Locate the cell with the specified text and output its [X, Y] center coordinate. 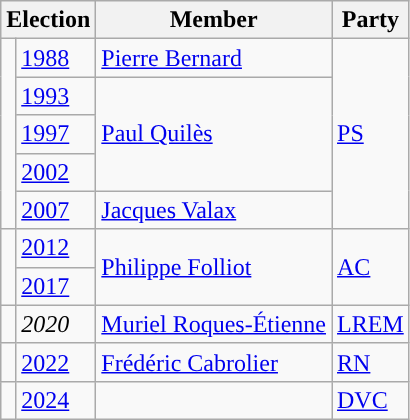
Philippe Folliot [214, 267]
2017 [56, 286]
1988 [56, 58]
1997 [56, 134]
2024 [56, 400]
LREM [371, 324]
Frédéric Cabrolier [214, 362]
Paul Quilès [214, 134]
2007 [56, 210]
Election [48, 20]
DVC [371, 400]
AC [371, 267]
2022 [56, 362]
RN [371, 362]
Muriel Roques-Étienne [214, 324]
Member [214, 20]
2002 [56, 172]
Party [371, 20]
1993 [56, 96]
PS [371, 134]
Jacques Valax [214, 210]
Pierre Bernard [214, 58]
2020 [56, 324]
2012 [56, 248]
